For the text-containing cell, return its midpoint in (x, y) coordinate format. 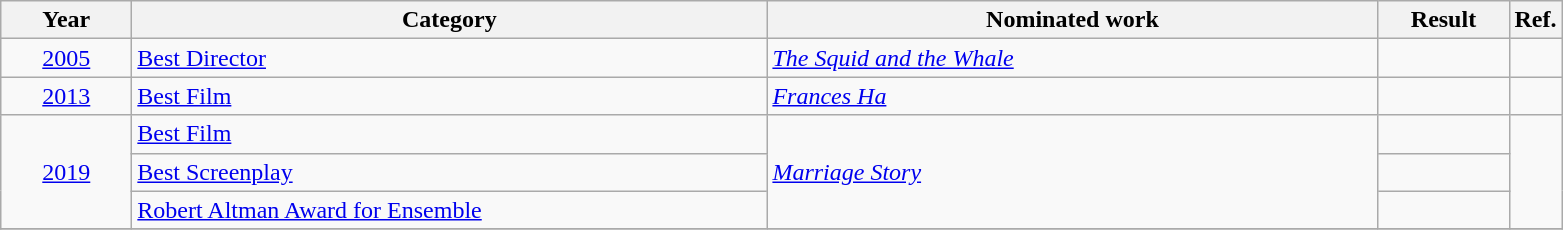
Marriage Story (1072, 172)
2019 (66, 172)
Robert Altman Award for Ensemble (450, 210)
Ref. (1536, 20)
Best Director (450, 58)
2013 (66, 96)
2005 (66, 58)
Year (66, 20)
The Squid and the Whale (1072, 58)
Frances Ha (1072, 96)
Best Screenplay (450, 172)
Category (450, 20)
Nominated work (1072, 20)
Result (1444, 20)
